Capture the cell that displays the provided text and extract its (X, Y) central coordinate. 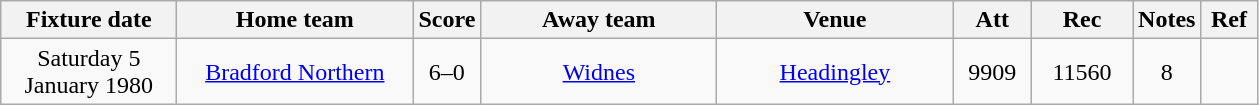
Score (447, 20)
Notes (1167, 20)
Home team (295, 20)
11560 (1082, 72)
6–0 (447, 72)
Away team (599, 20)
Saturday 5 January 1980 (89, 72)
Ref (1229, 20)
Venue (835, 20)
Widnes (599, 72)
9909 (992, 72)
Bradford Northern (295, 72)
8 (1167, 72)
Rec (1082, 20)
Fixture date (89, 20)
Headingley (835, 72)
Att (992, 20)
